Output the (X, Y) coordinate of the center of the cell containing the given text.  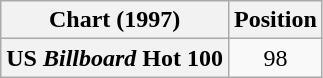
Position (276, 20)
98 (276, 58)
Chart (1997) (115, 20)
US Billboard Hot 100 (115, 58)
